Scan for the cell matching the given text and deliver its (x, y) coordinate at center. 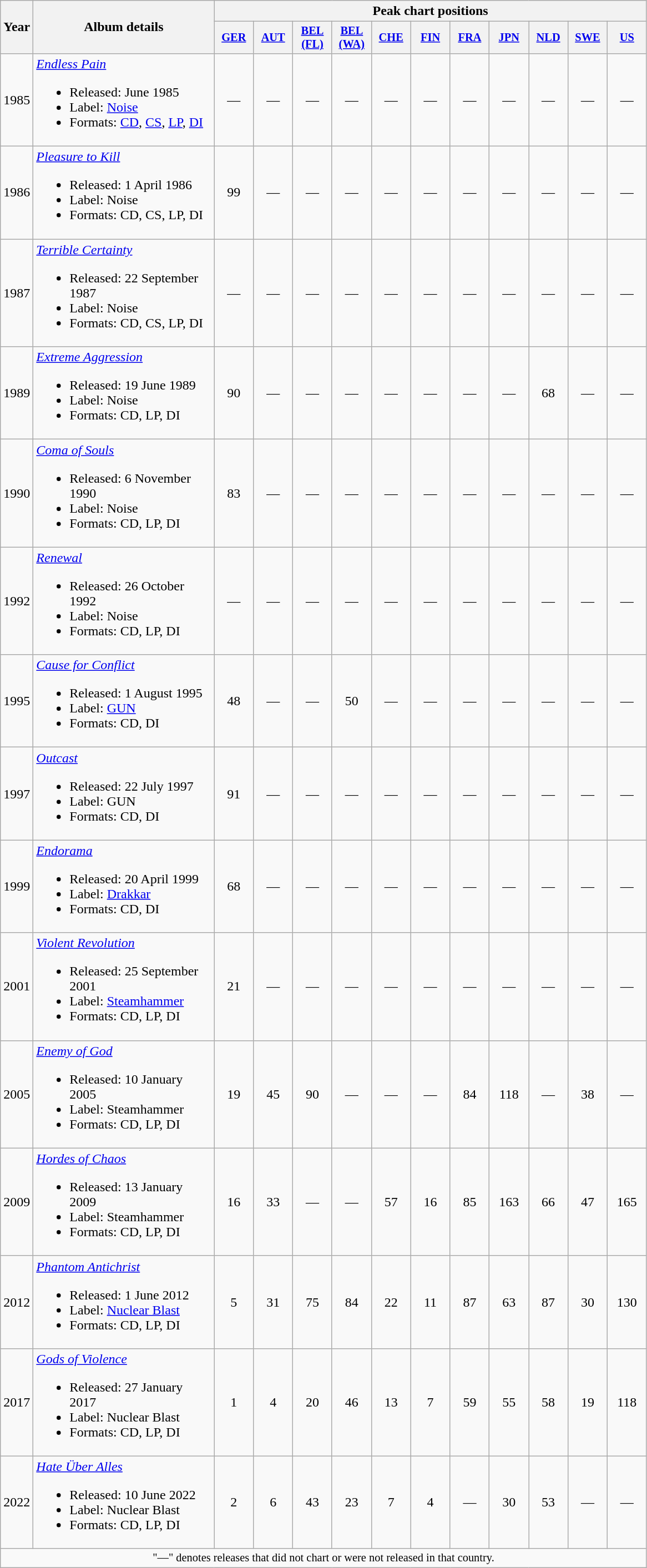
99 (234, 193)
Album details (124, 27)
11 (431, 1302)
Extreme AggressionReleased: 19 June 1989Label: NoiseFormats: CD, LP, DI (124, 393)
1986 (17, 193)
"—" denotes releases that did not chart or were not released in that country. (323, 1558)
83 (234, 493)
Enemy of GodReleased: 10 January 2005Label: SteamhammerFormats: CD, LP, DI (124, 1094)
1995 (17, 701)
Gods of ViolenceReleased: 27 January 2017Label: Nuclear BlastFormats: CD, LP, DI (124, 1402)
130 (627, 1302)
Hordes of ChaosReleased: 13 January 2009Label: SteamhammerFormats: CD, LP, DI (124, 1202)
1 (234, 1402)
57 (391, 1202)
55 (509, 1402)
2022 (17, 1503)
BEL (WA) (352, 38)
Violent RevolutionReleased: 25 September 2001Label: SteamhammerFormats: CD, LP, DI (124, 987)
23 (352, 1503)
163 (509, 1202)
Terrible CertaintyReleased: 22 September 1987Label: NoiseFormats: CD, CS, LP, DI (124, 293)
Cause for ConflictReleased: 1 August 1995Label: GUNFormats: CD, DI (124, 701)
22 (391, 1302)
5 (234, 1302)
Phantom AntichristReleased: 1 June 2012Label: Nuclear BlastFormats: CD, LP, DI (124, 1302)
20 (313, 1402)
1985 (17, 100)
58 (548, 1402)
50 (352, 701)
AUT (273, 38)
Hate Über AllesReleased: 10 June 2022Label: Nuclear BlastFormats: CD, LP, DI (124, 1503)
21 (234, 987)
US (627, 38)
Endless PainReleased: June 1985Label: NoiseFormats: CD, CS, LP, DI (124, 100)
2001 (17, 987)
59 (469, 1402)
165 (627, 1202)
45 (273, 1094)
31 (273, 1302)
33 (273, 1202)
6 (273, 1503)
66 (548, 1202)
53 (548, 1503)
13 (391, 1402)
SWE (588, 38)
Peak chart positions (431, 11)
NLD (548, 38)
2 (234, 1503)
BEL (FL) (313, 38)
1999 (17, 887)
43 (313, 1503)
1990 (17, 493)
CHE (391, 38)
85 (469, 1202)
RenewalReleased: 26 October 1992Label: NoiseFormats: CD, LP, DI (124, 601)
91 (234, 793)
2009 (17, 1202)
2012 (17, 1302)
1997 (17, 793)
75 (313, 1302)
JPN (509, 38)
2005 (17, 1094)
Pleasure to KillReleased: 1 April 1986Label: NoiseFormats: CD, CS, LP, DI (124, 193)
1987 (17, 293)
48 (234, 701)
1989 (17, 393)
38 (588, 1094)
EndoramaReleased: 20 April 1999Label: DrakkarFormats: CD, DI (124, 887)
46 (352, 1402)
Year (17, 27)
FRA (469, 38)
OutcastReleased: 22 July 1997Label: GUNFormats: CD, DI (124, 793)
GER (234, 38)
47 (588, 1202)
FIN (431, 38)
63 (509, 1302)
Coma of SoulsReleased: 6 November 1990Label: NoiseFormats: CD, LP, DI (124, 493)
2017 (17, 1402)
1992 (17, 601)
